Capture the cell that displays the provided text and extract its (x, y) central coordinate. 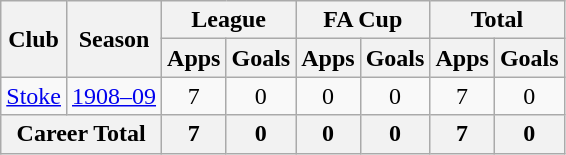
League (229, 20)
Stoke (34, 96)
FA Cup (363, 20)
Total (497, 20)
Club (34, 39)
1908–09 (114, 96)
Career Total (82, 134)
Season (114, 39)
